Identify which cell holds the provided text, then report its (X, Y) central coordinate. 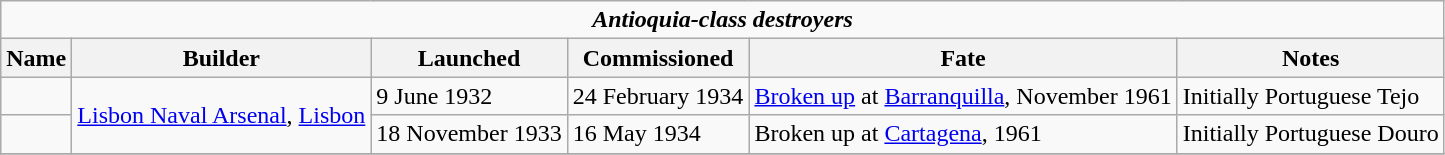
Commissioned (658, 58)
18 November 1933 (469, 134)
24 February 1934 (658, 96)
16 May 1934 (658, 134)
Name (36, 58)
Notes (1310, 58)
Broken up at Cartagena, 1961 (963, 134)
Fate (963, 58)
Antioquia-class destroyers (722, 20)
Initially Portuguese Tejo (1310, 96)
Builder (222, 58)
Initially Portuguese Douro (1310, 134)
Broken up at Barranquilla, November 1961 (963, 96)
Launched (469, 58)
9 June 1932 (469, 96)
Lisbon Naval Arsenal, Lisbon (222, 115)
